Find where the given text appears and provide that cell's center as (X, Y) coordinate. 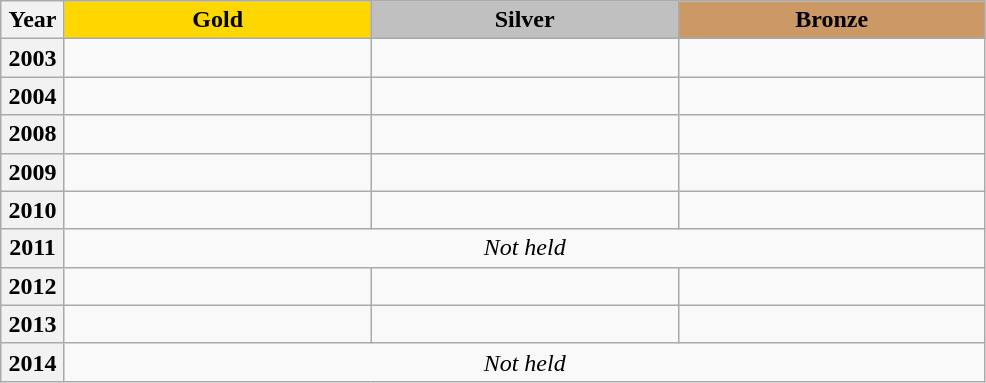
2003 (32, 58)
2009 (32, 172)
Year (32, 20)
Bronze (832, 20)
Gold (218, 20)
Silver (524, 20)
2012 (32, 286)
2010 (32, 210)
2011 (32, 248)
2013 (32, 324)
2014 (32, 362)
2004 (32, 96)
2008 (32, 134)
